Extract the (x, y) coordinate from the center of the cell holding the provided text.  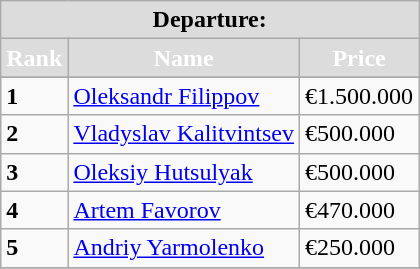
Vladyslav Kalitvintsev (184, 134)
Oleksiy Hutsulyak (184, 172)
Rank (34, 58)
5 (34, 248)
€470.000 (360, 210)
2 (34, 134)
Price (360, 58)
Andriy Yarmolenko (184, 248)
€250.000 (360, 248)
4 (34, 210)
Departure: (210, 20)
1 (34, 96)
€1.500.000 (360, 96)
Name (184, 58)
Oleksandr Filippov (184, 96)
3 (34, 172)
Artem Favorov (184, 210)
